Capture the cell that displays the provided text and extract its (x, y) central coordinate. 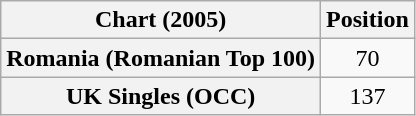
UK Singles (OCC) (161, 96)
137 (368, 96)
Chart (2005) (161, 20)
Romania (Romanian Top 100) (161, 58)
Position (368, 20)
70 (368, 58)
